Return [x, y] of the center of cell containing provided text 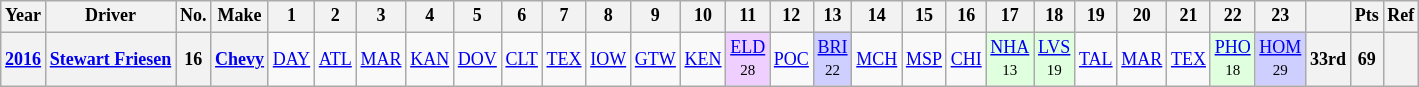
6 [522, 16]
18 [1054, 16]
DAY [291, 59]
GTW [656, 59]
Chevy [240, 59]
1 [291, 16]
33rd [1328, 59]
69 [1366, 59]
8 [608, 16]
15 [924, 16]
2 [335, 16]
7 [564, 16]
HOM29 [1280, 59]
4 [430, 16]
LVS19 [1054, 59]
DOV [477, 59]
CHI [966, 59]
CLT [522, 59]
21 [1189, 16]
19 [1096, 16]
No. [194, 16]
Driver [110, 16]
17 [1010, 16]
11 [748, 16]
Ref [1401, 16]
23 [1280, 16]
20 [1142, 16]
Make [240, 16]
ELD28 [748, 59]
Pts [1366, 16]
MCH [877, 59]
TAL [1096, 59]
10 [703, 16]
IOW [608, 59]
POC [792, 59]
3 [381, 16]
NHA13 [1010, 59]
MSP [924, 59]
ATL [335, 59]
PHO18 [1232, 59]
9 [656, 16]
13 [832, 16]
BRI22 [832, 59]
Stewart Friesen [110, 59]
2016 [24, 59]
22 [1232, 16]
Year [24, 16]
5 [477, 16]
14 [877, 16]
12 [792, 16]
KEN [703, 59]
KAN [430, 59]
